Scan for the cell matching the given text and deliver its [X, Y] coordinate at center. 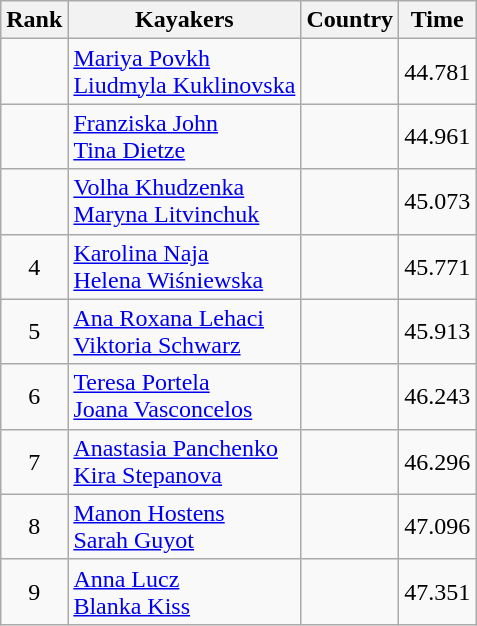
9 [34, 592]
Anna LuczBlanka Kiss [184, 592]
8 [34, 526]
Franziska JohnTina Dietze [184, 136]
Kayakers [184, 20]
47.351 [438, 592]
44.961 [438, 136]
45.771 [438, 266]
Manon HostensSarah Guyot [184, 526]
Volha KhudzenkaMaryna Litvinchuk [184, 202]
6 [34, 396]
Rank [34, 20]
45.913 [438, 332]
47.096 [438, 526]
46.243 [438, 396]
Teresa PortelaJoana Vasconcelos [184, 396]
Karolina NajaHelena Wiśniewska [184, 266]
Time [438, 20]
Anastasia PanchenkoKira Stepanova [184, 462]
44.781 [438, 72]
Ana Roxana LehaciViktoria Schwarz [184, 332]
Country [350, 20]
45.073 [438, 202]
4 [34, 266]
5 [34, 332]
46.296 [438, 462]
Mariya PovkhLiudmyla Kuklinovska [184, 72]
7 [34, 462]
